Search for the cell housing the specified text and yield its (X, Y) center coordinate. 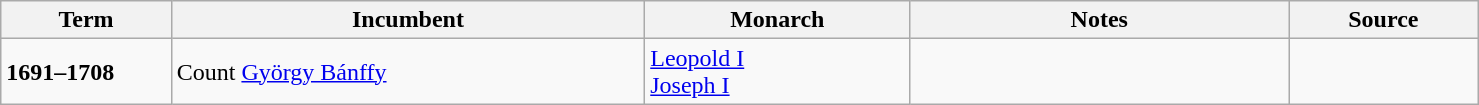
Incumbent (408, 20)
Count György Bánffy (408, 72)
Term (86, 20)
1691–1708 (86, 72)
Leopold IJoseph I (778, 72)
Monarch (778, 20)
Source (1384, 20)
Notes (1100, 20)
